From the cell containing the given text, extract its center point as [X, Y] coordinate. 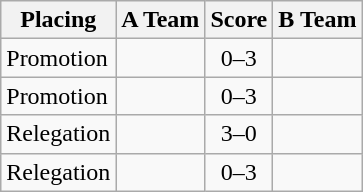
A Team [160, 20]
Placing [58, 20]
Score [239, 20]
3–0 [239, 134]
B Team [318, 20]
